Detect which cell encompasses the target text, then output its [X, Y] center coordinate. 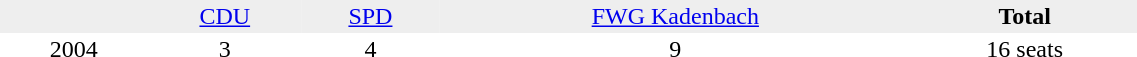
CDU [224, 16]
SPD [370, 16]
FWG Kadenbach [676, 16]
